From the cell containing the given text, extract its center point as [X, Y] coordinate. 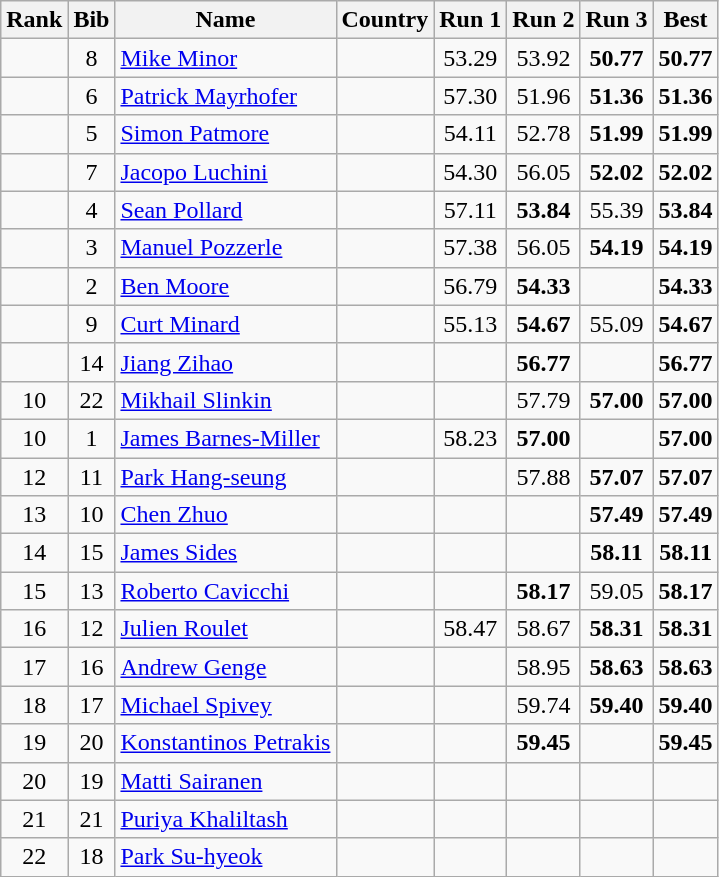
56.79 [470, 286]
59.05 [616, 591]
Rank [34, 20]
51.96 [544, 96]
54.11 [470, 134]
57.11 [470, 210]
Run 1 [470, 20]
2 [92, 286]
Chen Zhuo [226, 515]
55.39 [616, 210]
Country [385, 20]
Sean Pollard [226, 210]
Ben Moore [226, 286]
Name [226, 20]
58.23 [470, 438]
Run 3 [616, 20]
Mikhail Slinkin [226, 400]
57.88 [544, 477]
58.67 [544, 629]
53.92 [544, 58]
57.38 [470, 248]
9 [92, 324]
4 [92, 210]
Roberto Cavicchi [226, 591]
53.29 [470, 58]
Jiang Zihao [226, 362]
54.30 [470, 172]
52.78 [544, 134]
6 [92, 96]
Park Hang-seung [226, 477]
55.13 [470, 324]
James Sides [226, 553]
59.74 [544, 705]
Andrew Genge [226, 667]
1 [92, 438]
Bib [92, 20]
5 [92, 134]
Matti Sairanen [226, 781]
57.30 [470, 96]
7 [92, 172]
James Barnes-Miller [226, 438]
Julien Roulet [226, 629]
11 [92, 477]
Manuel Pozzerle [226, 248]
58.95 [544, 667]
Mike Minor [226, 58]
57.79 [544, 400]
Puriya Khaliltash [226, 819]
Curt Minard [226, 324]
58.47 [470, 629]
Best [686, 20]
55.09 [616, 324]
Simon Patmore [226, 134]
Konstantinos Petrakis [226, 743]
Jacopo Luchini [226, 172]
3 [92, 248]
Patrick Mayrhofer [226, 96]
8 [92, 58]
Park Su-hyeok [226, 857]
Run 2 [544, 20]
Michael Spivey [226, 705]
